Detect which cell encompasses the target text, then output its (X, Y) center coordinate. 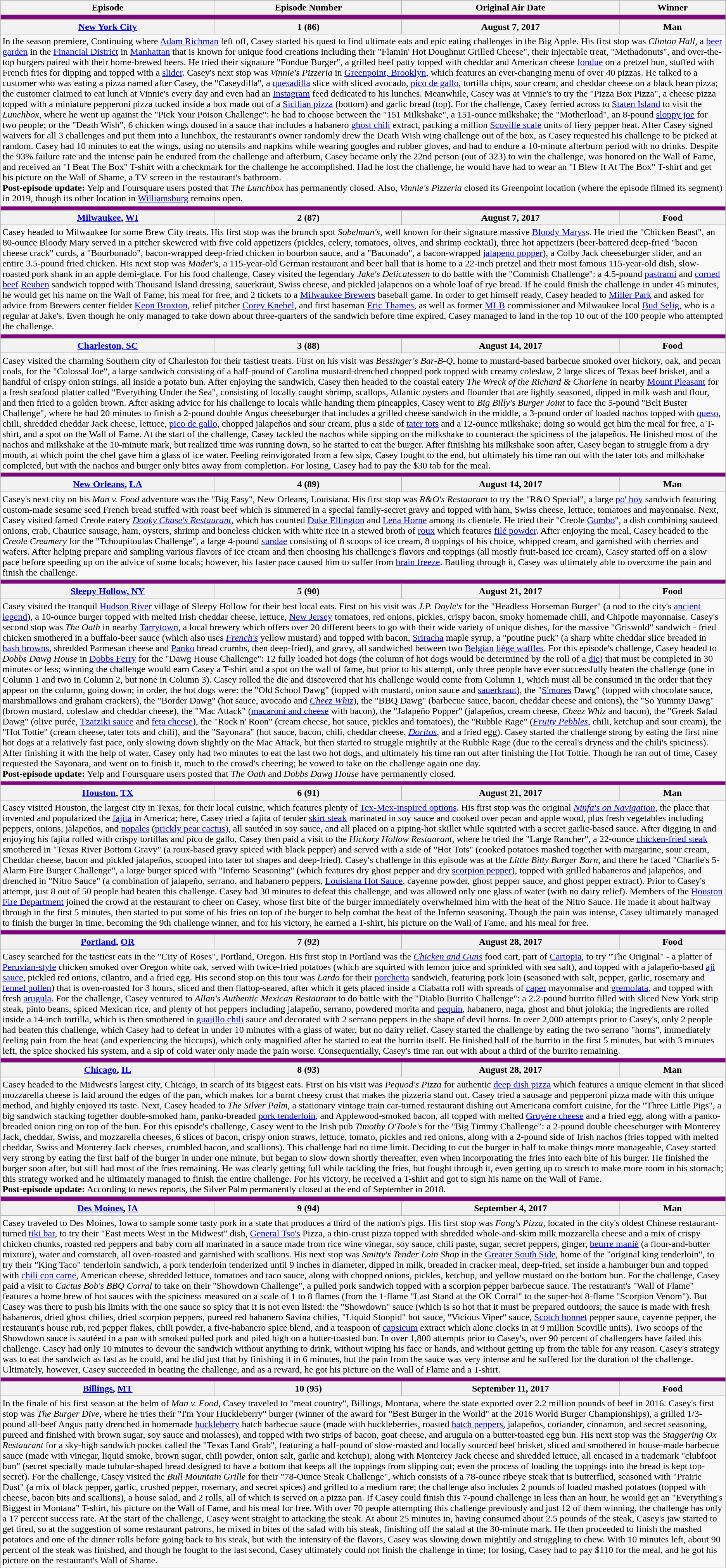
Milwaukee, WI (108, 218)
Original Air Date (510, 8)
7 (92) (308, 942)
September 4, 2017 (510, 1208)
Des Moines, IA (108, 1208)
Sleepy Hollow, NY (108, 591)
Episode (108, 8)
Billings, MT (108, 1389)
4 (89) (308, 484)
Winner (672, 8)
Portland, OR (108, 942)
1 (86) (308, 27)
September 11, 2017 (510, 1389)
8 (93) (308, 1070)
3 (88) (308, 346)
9 (94) (308, 1208)
6 (91) (308, 793)
Episode Number (308, 8)
New York City (108, 27)
Charleston, SC (108, 346)
Chicago, IL (108, 1070)
New Orleans, LA (108, 484)
2 (87) (308, 218)
10 (95) (308, 1389)
5 (90) (308, 591)
Houston, TX (108, 793)
